Identify which cell holds the provided text, then report its [X, Y] central coordinate. 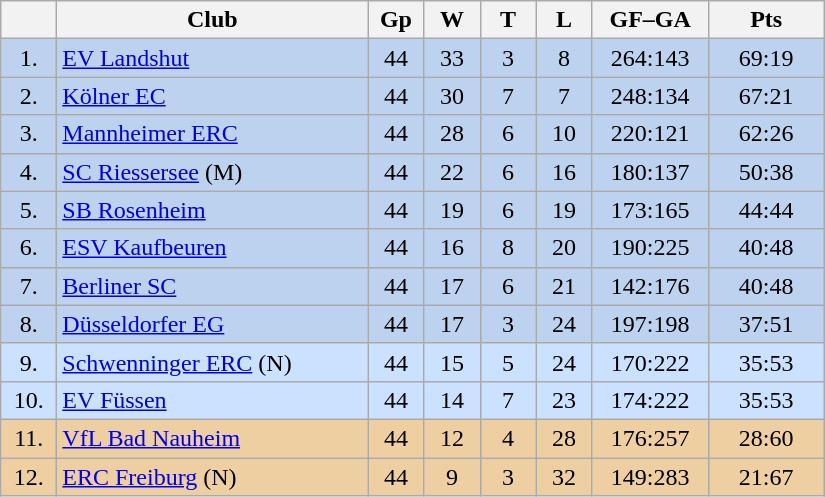
149:283 [650, 477]
32 [564, 477]
23 [564, 400]
21:67 [766, 477]
4. [29, 172]
197:198 [650, 324]
173:165 [650, 210]
62:26 [766, 134]
4 [508, 438]
44:44 [766, 210]
176:257 [650, 438]
170:222 [650, 362]
220:121 [650, 134]
5 [508, 362]
Kölner EC [212, 96]
Club [212, 20]
Berliner SC [212, 286]
33 [452, 58]
Mannheimer ERC [212, 134]
10. [29, 400]
174:222 [650, 400]
8. [29, 324]
ESV Kaufbeuren [212, 248]
50:38 [766, 172]
GF–GA [650, 20]
190:225 [650, 248]
22 [452, 172]
EV Landshut [212, 58]
67:21 [766, 96]
12 [452, 438]
21 [564, 286]
37:51 [766, 324]
W [452, 20]
5. [29, 210]
11. [29, 438]
1. [29, 58]
Schwenninger ERC (N) [212, 362]
2. [29, 96]
15 [452, 362]
264:143 [650, 58]
9 [452, 477]
10 [564, 134]
6. [29, 248]
T [508, 20]
L [564, 20]
30 [452, 96]
VfL Bad Nauheim [212, 438]
142:176 [650, 286]
180:137 [650, 172]
9. [29, 362]
ERC Freiburg (N) [212, 477]
69:19 [766, 58]
Pts [766, 20]
3. [29, 134]
SC Riessersee (M) [212, 172]
EV Füssen [212, 400]
Gp [396, 20]
7. [29, 286]
20 [564, 248]
14 [452, 400]
28:60 [766, 438]
Düsseldorfer EG [212, 324]
SB Rosenheim [212, 210]
12. [29, 477]
248:134 [650, 96]
